Find where the given text appears and provide that cell's center as [x, y] coordinate. 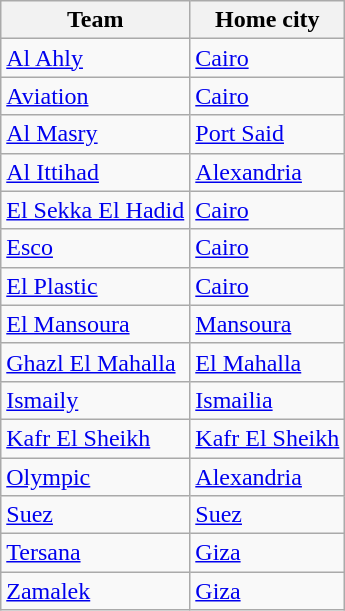
Esco [96, 248]
Al Masry [96, 134]
El Mansoura [96, 324]
Aviation [96, 96]
Mansoura [268, 324]
Ismailia [268, 400]
El Mahalla [268, 362]
El Sekka El Hadid [96, 210]
Al Ittihad [96, 172]
Team [96, 20]
Al Ahly [96, 58]
Zamalek [96, 591]
Ismaily [96, 400]
El Plastic [96, 286]
Home city [268, 20]
Tersana [96, 553]
Ghazl El Mahalla [96, 362]
Olympic [96, 477]
Port Said [268, 134]
